Return the [X, Y] coordinate for the center point of the cell that contains the specified text.  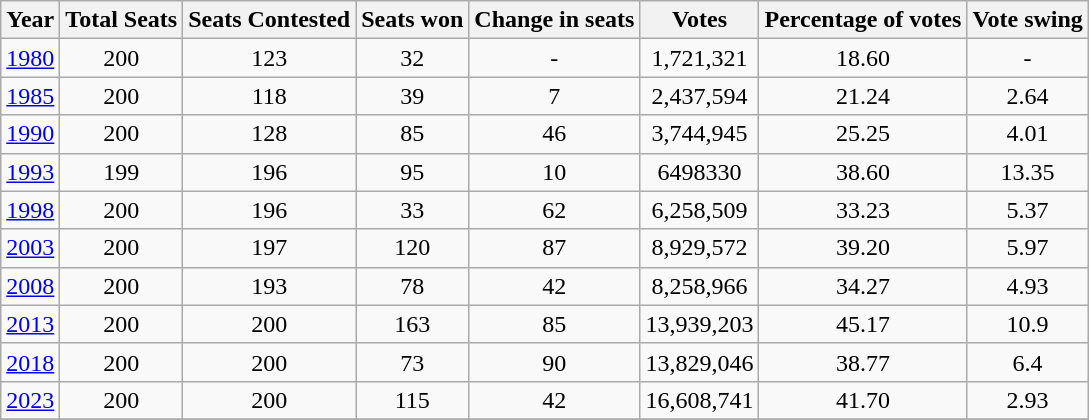
1998 [30, 210]
2023 [30, 400]
Vote swing [1028, 20]
7 [554, 96]
Seats Contested [270, 20]
197 [270, 248]
33 [412, 210]
2018 [30, 362]
87 [554, 248]
5.37 [1028, 210]
2.64 [1028, 96]
6.4 [1028, 362]
21.24 [863, 96]
118 [270, 96]
3,744,945 [700, 134]
13,829,046 [700, 362]
2008 [30, 286]
13.35 [1028, 172]
62 [554, 210]
2013 [30, 324]
4.93 [1028, 286]
46 [554, 134]
45.17 [863, 324]
95 [412, 172]
2003 [30, 248]
8,258,966 [700, 286]
41.70 [863, 400]
1985 [30, 96]
18.60 [863, 58]
25.25 [863, 134]
Percentage of votes [863, 20]
4.01 [1028, 134]
193 [270, 286]
6498330 [700, 172]
39.20 [863, 248]
163 [412, 324]
1990 [30, 134]
10 [554, 172]
73 [412, 362]
38.77 [863, 362]
13,939,203 [700, 324]
120 [412, 248]
Seats won [412, 20]
1980 [30, 58]
5.97 [1028, 248]
32 [412, 58]
78 [412, 286]
1993 [30, 172]
Year [30, 20]
10.9 [1028, 324]
115 [412, 400]
39 [412, 96]
6,258,509 [700, 210]
38.60 [863, 172]
34.27 [863, 286]
90 [554, 362]
33.23 [863, 210]
123 [270, 58]
2.93 [1028, 400]
128 [270, 134]
8,929,572 [700, 248]
199 [122, 172]
16,608,741 [700, 400]
2,437,594 [700, 96]
Total Seats [122, 20]
Votes [700, 20]
1,721,321 [700, 58]
Change in seats [554, 20]
